Search for the cell housing the specified text and yield its [x, y] center coordinate. 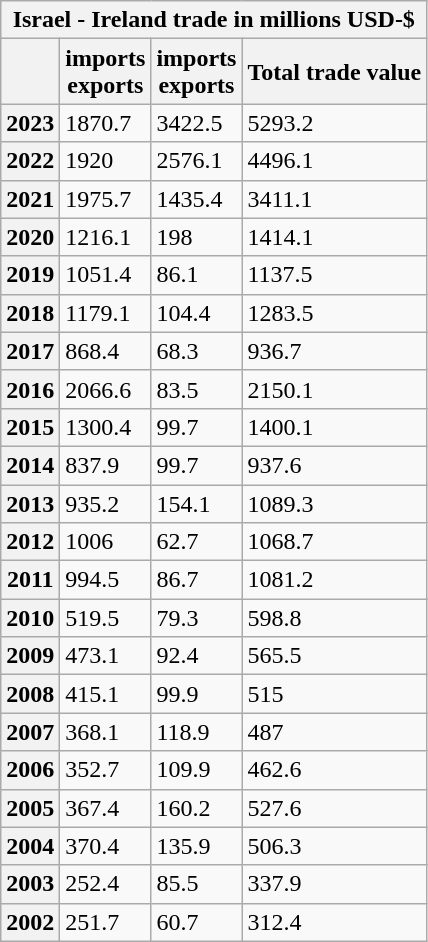
1137.5 [334, 275]
2023 [30, 123]
1414.1 [334, 237]
2018 [30, 313]
1300.4 [106, 427]
198 [196, 237]
99.9 [196, 694]
352.7 [106, 770]
154.1 [196, 503]
251.7 [106, 922]
1870.7 [106, 123]
109.9 [196, 770]
62.7 [196, 542]
1435.4 [196, 199]
937.6 [334, 465]
2016 [30, 389]
1089.3 [334, 503]
252.4 [106, 884]
519.5 [106, 618]
135.9 [196, 846]
2019 [30, 275]
527.6 [334, 808]
473.1 [106, 656]
994.5 [106, 580]
118.9 [196, 732]
3422.5 [196, 123]
85.5 [196, 884]
1975.7 [106, 199]
2012 [30, 542]
2002 [30, 922]
1179.1 [106, 313]
1400.1 [334, 427]
2010 [30, 618]
2006 [30, 770]
160.2 [196, 808]
92.4 [196, 656]
86.7 [196, 580]
60.7 [196, 922]
2015 [30, 427]
4496.1 [334, 161]
2007 [30, 732]
2017 [30, 351]
415.1 [106, 694]
1081.2 [334, 580]
83.5 [196, 389]
2021 [30, 199]
1006 [106, 542]
1051.4 [106, 275]
Israel - Ireland trade in millions USD-$ [214, 20]
Total trade value [334, 72]
2066.6 [106, 389]
1283.5 [334, 313]
3411.1 [334, 199]
2004 [30, 846]
2011 [30, 580]
370.4 [106, 846]
2008 [30, 694]
2009 [30, 656]
68.3 [196, 351]
337.9 [334, 884]
2013 [30, 503]
2022 [30, 161]
2014 [30, 465]
2020 [30, 237]
2003 [30, 884]
79.3 [196, 618]
837.9 [106, 465]
312.4 [334, 922]
367.4 [106, 808]
368.1 [106, 732]
2150.1 [334, 389]
5293.2 [334, 123]
462.6 [334, 770]
2576.1 [196, 161]
487 [334, 732]
935.2 [106, 503]
1068.7 [334, 542]
565.5 [334, 656]
1920 [106, 161]
868.4 [106, 351]
515 [334, 694]
104.4 [196, 313]
936.7 [334, 351]
86.1 [196, 275]
2005 [30, 808]
598.8 [334, 618]
1216.1 [106, 237]
506.3 [334, 846]
